Locate the cell with the specified text and output its (X, Y) center coordinate. 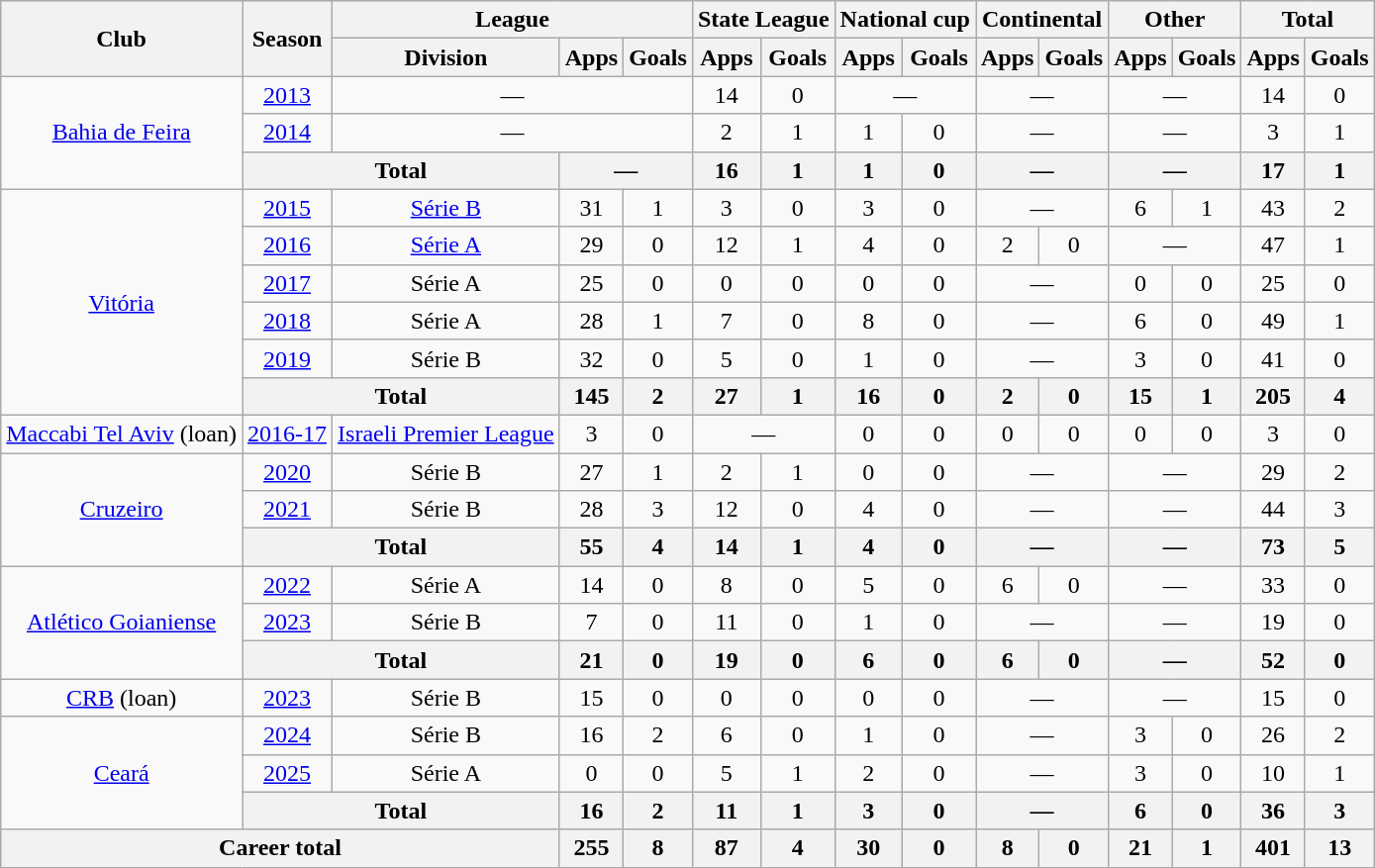
2017 (287, 283)
2024 (287, 735)
31 (591, 208)
2021 (287, 510)
2020 (287, 472)
Israeli Premier League (446, 434)
League (513, 20)
Division (446, 57)
87 (727, 848)
Other (1175, 20)
26 (1273, 735)
10 (1273, 773)
17 (1273, 170)
49 (1273, 321)
Bahia de Feira (122, 133)
Career total (280, 848)
2013 (287, 95)
2015 (287, 208)
Maccabi Tel Aviv (loan) (122, 434)
National cup (905, 20)
41 (1273, 358)
Continental (1042, 20)
Season (287, 39)
13 (1339, 848)
55 (591, 547)
73 (1273, 547)
2019 (287, 358)
33 (1273, 585)
2025 (287, 773)
43 (1273, 208)
401 (1273, 848)
Vitória (122, 302)
30 (868, 848)
47 (1273, 245)
2016 (287, 245)
44 (1273, 510)
36 (1273, 811)
205 (1273, 396)
145 (591, 396)
Atlético Goianiense (122, 623)
52 (1273, 660)
Club (122, 39)
CRB (loan) (122, 698)
State League (763, 20)
2022 (287, 585)
32 (591, 358)
2016-17 (287, 434)
2014 (287, 133)
Cruzeiro (122, 510)
Ceará (122, 773)
2018 (287, 321)
255 (591, 848)
